Output the [x, y] coordinate of the center of the cell containing the given text.  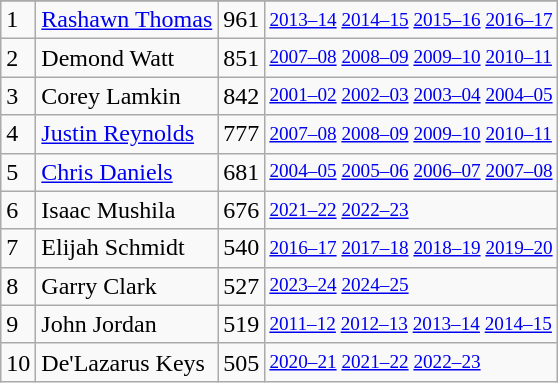
6 [18, 210]
519 [242, 324]
Elijah Schmidt [127, 248]
1 [18, 20]
Isaac Mushila [127, 210]
842 [242, 96]
Chris Daniels [127, 172]
John Jordan [127, 324]
Demond Watt [127, 58]
9 [18, 324]
540 [242, 248]
5 [18, 172]
2023–24 2024–25 [411, 286]
2011–12 2012–13 2013–14 2014–15 [411, 324]
505 [242, 362]
10 [18, 362]
3 [18, 96]
851 [242, 58]
2 [18, 58]
Corey Lamkin [127, 96]
681 [242, 172]
Rashawn Thomas [127, 20]
2004–05 2005–06 2006–07 2007–08 [411, 172]
8 [18, 286]
2001–02 2002–03 2003–04 2004–05 [411, 96]
2021–22 2022–23 [411, 210]
7 [18, 248]
676 [242, 210]
2013–14 2014–15 2015–16 2016–17 [411, 20]
777 [242, 134]
2016–17 2017–18 2018–19 2019–20 [411, 248]
4 [18, 134]
De'Lazarus Keys [127, 362]
2020–21 2021–22 2022–23 [411, 362]
Garry Clark [127, 286]
961 [242, 20]
Justin Reynolds [127, 134]
527 [242, 286]
